Extract the [x, y] coordinate from the center of the cell holding the provided text.  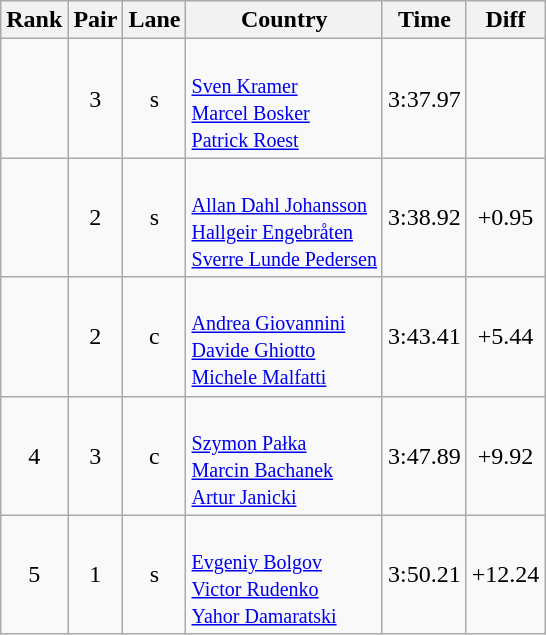
Evgeniy BolgovVictor RudenkoYahor Damaratski [284, 574]
Allan Dahl JohanssonHallgeir EngebråtenSverre Lunde Pedersen [284, 218]
Country [284, 20]
Rank [34, 20]
4 [34, 456]
3:50.21 [424, 574]
Time [424, 20]
3:43.41 [424, 336]
Andrea GiovanniniDavide GhiottoMichele Malfatti [284, 336]
Pair [96, 20]
+9.92 [506, 456]
+12.24 [506, 574]
+5.44 [506, 336]
Szymon PałkaMarcin BachanekArtur Janicki [284, 456]
5 [34, 574]
3:47.89 [424, 456]
Lane [154, 20]
3:37.97 [424, 98]
1 [96, 574]
+0.95 [506, 218]
Diff [506, 20]
3:38.92 [424, 218]
Sven KramerMarcel BoskerPatrick Roest [284, 98]
